Scan for the cell matching the given text and deliver its (x, y) coordinate at center. 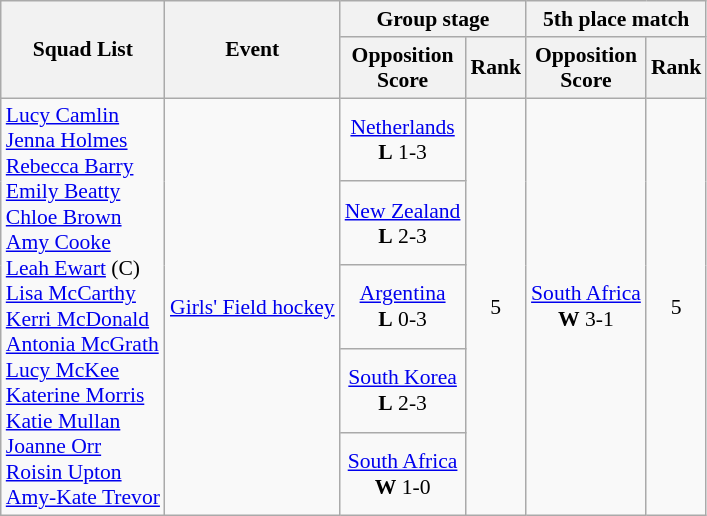
South Africa W 3-1 (586, 307)
Argentina L 0-3 (403, 307)
South Africa W 1-0 (403, 474)
New Zealand L 2-3 (403, 224)
Squad List (83, 50)
5th place match (616, 19)
Event (252, 50)
Girls' Field hockey (252, 307)
South Korea L 2-3 (403, 391)
Netherlands L 1-3 (403, 140)
Group stage (433, 19)
